Extract the (x, y) coordinate from the center of the cell holding the provided text.  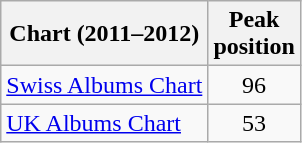
Peakposition (254, 34)
Swiss Albums Chart (104, 85)
Chart (2011–2012) (104, 34)
96 (254, 85)
UK Albums Chart (104, 123)
53 (254, 123)
